Identify which cell holds the provided text, then report its (X, Y) central coordinate. 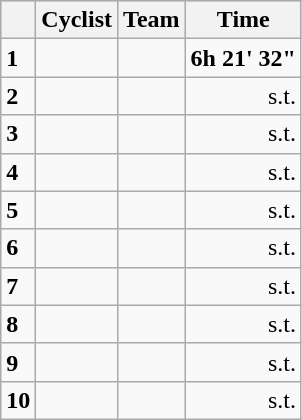
3 (18, 134)
10 (18, 400)
5 (18, 210)
Time (243, 20)
Cyclist (77, 20)
8 (18, 324)
7 (18, 286)
6 (18, 248)
1 (18, 58)
4 (18, 172)
Team (152, 20)
9 (18, 362)
2 (18, 96)
6h 21' 32" (243, 58)
